Detect which cell encompasses the target text, then output its [X, Y] center coordinate. 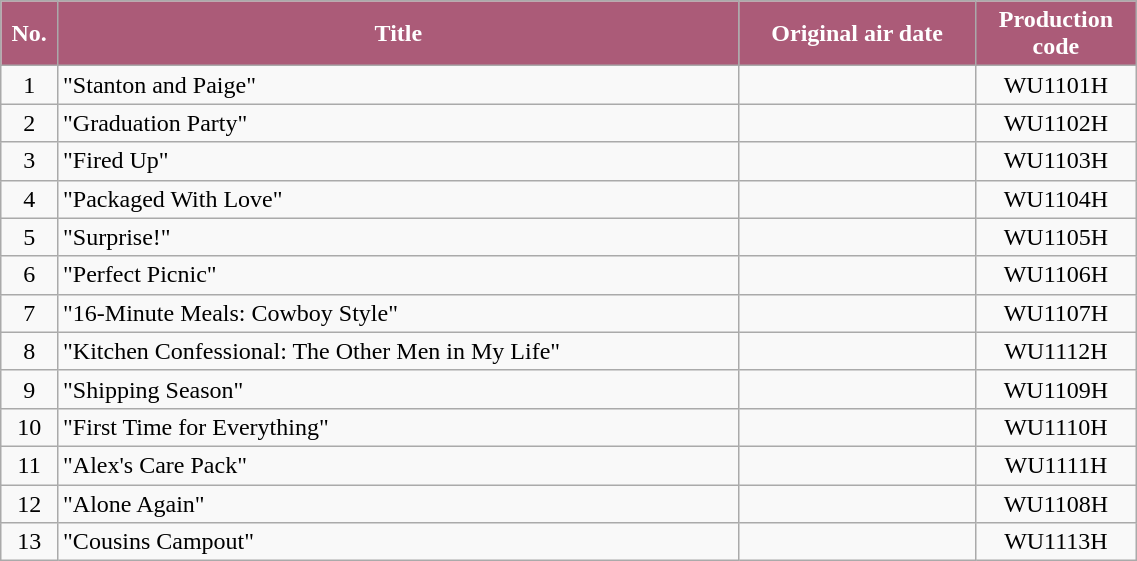
"16-Minute Meals: Cowboy Style" [399, 313]
WU1103H [1056, 161]
"Alone Again" [399, 503]
No. [30, 34]
WU1111H [1056, 465]
WU1110H [1056, 427]
WU1112H [1056, 351]
Productioncode [1056, 34]
"Stanton and Paige" [399, 85]
"Graduation Party" [399, 123]
WU1107H [1056, 313]
Title [399, 34]
10 [30, 427]
13 [30, 542]
WU1104H [1056, 199]
2 [30, 123]
6 [30, 275]
9 [30, 389]
"Packaged With Love" [399, 199]
WU1108H [1056, 503]
4 [30, 199]
WU1101H [1056, 85]
Original air date [857, 34]
"Fired Up" [399, 161]
"Cousins Campout" [399, 542]
WU1102H [1056, 123]
5 [30, 237]
"Shipping Season" [399, 389]
WU1109H [1056, 389]
WU1105H [1056, 237]
1 [30, 85]
"Perfect Picnic" [399, 275]
3 [30, 161]
WU1106H [1056, 275]
"Alex's Care Pack" [399, 465]
11 [30, 465]
7 [30, 313]
"Kitchen Confessional: The Other Men in My Life" [399, 351]
8 [30, 351]
12 [30, 503]
WU1113H [1056, 542]
"First Time for Everything" [399, 427]
"Surprise!" [399, 237]
